Determine the (X, Y) coordinate at the center of the cell enclosing the given text.  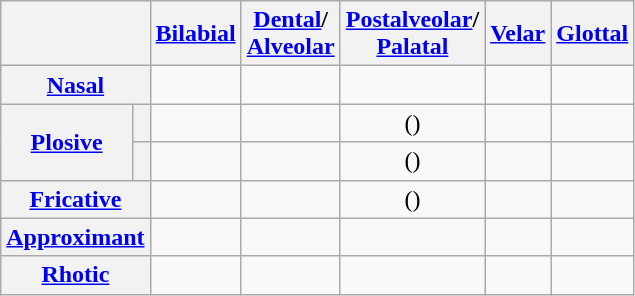
Approximant (76, 237)
Fricative (76, 199)
Plosive (67, 142)
Rhotic (76, 275)
Dental/Alveolar (290, 34)
Glottal (592, 34)
Nasal (76, 85)
Bilabial (196, 34)
Velar (518, 34)
Postalveolar/Palatal (412, 34)
